Locate the cell with the specified text and output its (X, Y) center coordinate. 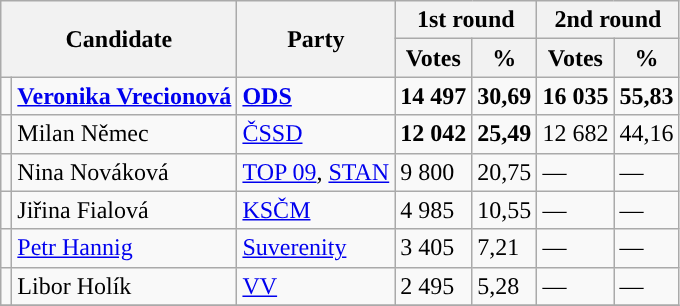
55,83 (646, 96)
Milan Němec (124, 134)
Veronika Vrecionová (124, 96)
2 495 (434, 286)
Candidate (119, 39)
9 800 (434, 172)
1st round (466, 20)
KSČM (316, 210)
Petr Hannig (124, 248)
ODS (316, 96)
3 405 (434, 248)
Suverenity (316, 248)
VV (316, 286)
25,49 (504, 134)
44,16 (646, 134)
10,55 (504, 210)
20,75 (504, 172)
Nina Nováková (124, 172)
Party (316, 39)
12 682 (576, 134)
4 985 (434, 210)
ČSSD (316, 134)
12 042 (434, 134)
7,21 (504, 248)
5,28 (504, 286)
Libor Holík (124, 286)
14 497 (434, 96)
Jiřina Fialová (124, 210)
30,69 (504, 96)
2nd round (608, 20)
TOP 09, STAN (316, 172)
16 035 (576, 96)
